Capture the cell that displays the provided text and extract its (x, y) central coordinate. 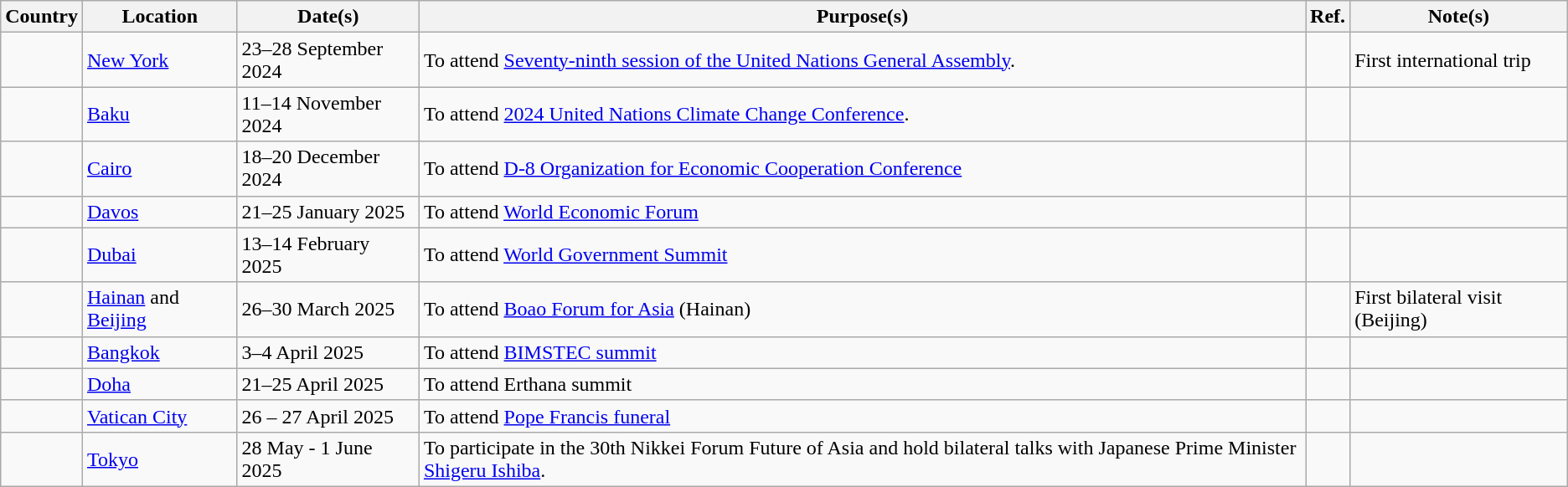
To attend Pope Francis funeral (862, 416)
21–25 April 2025 (328, 384)
Purpose(s) (862, 17)
To attend World Government Summit (862, 254)
First international trip (1459, 60)
To participate in the 30th Nikkei Forum Future of Asia and hold bilateral talks with Japanese Prime Minister Shigeru Ishiba. (862, 459)
21–25 January 2025 (328, 212)
Hainan and Beijing (159, 310)
13–14 February 2025 (328, 254)
Cairo (159, 169)
To attend Erthana summit (862, 384)
11–14 November 2024 (328, 114)
26 – 27 April 2025 (328, 416)
New York (159, 60)
28 May - 1 June 2025 (328, 459)
Country (42, 17)
18–20 December 2024 (328, 169)
Ref. (1328, 17)
To attend D-8 Organization for Economic Cooperation Conference (862, 169)
Date(s) (328, 17)
Baku (159, 114)
Location (159, 17)
To attend World Economic Forum (862, 212)
Bangkok (159, 352)
First bilateral visit (Beijing) (1459, 310)
To attend Seventy-ninth session of the United Nations General Assembly. (862, 60)
26–30 March 2025 (328, 310)
To attend Boao Forum for Asia (Hainan) (862, 310)
To attend BIMSTEC summit (862, 352)
23–28 September 2024 (328, 60)
Tokyo (159, 459)
Doha (159, 384)
Dubai (159, 254)
3–4 April 2025 (328, 352)
Note(s) (1459, 17)
To attend 2024 United Nations Climate Change Conference. (862, 114)
Vatican City (159, 416)
Davos (159, 212)
